Determine the [x, y] coordinate at the center of the cell enclosing the given text.  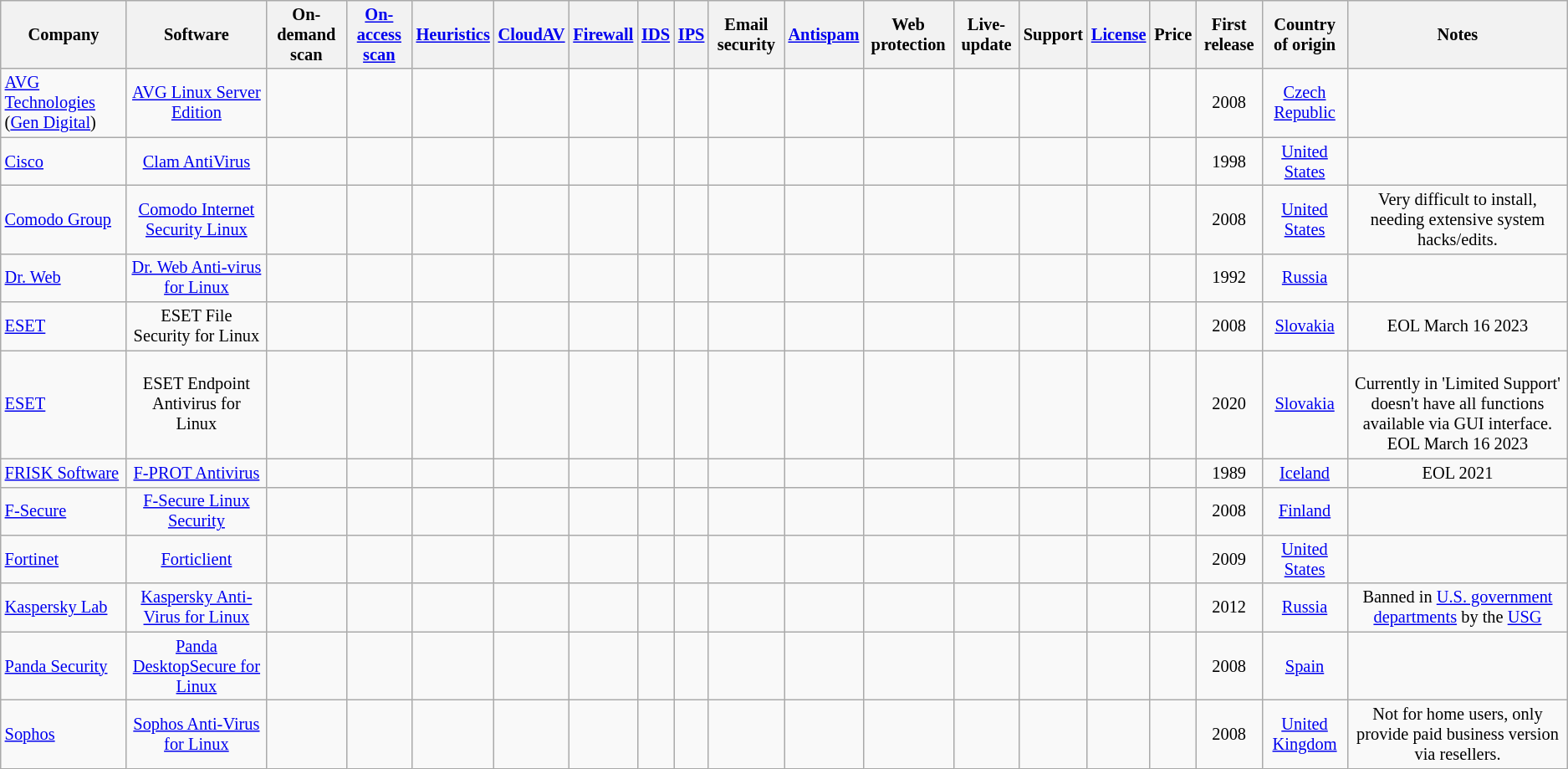
ESET File Security for Linux [196, 326]
Company [64, 34]
1989 [1229, 473]
2012 [1229, 608]
Software [196, 34]
Cisco [64, 161]
1998 [1229, 161]
Panda DesktopSecure for Linux [196, 666]
1992 [1229, 278]
2009 [1229, 559]
Web protection [908, 34]
F-Secure [64, 511]
IPS [691, 34]
Clam AntiVirus [196, 161]
Forticlient [196, 559]
Fortinet [64, 559]
Support [1054, 34]
Finland [1305, 511]
United Kingdom [1305, 734]
Antispam [825, 34]
First release [1229, 34]
On-access scan [380, 34]
EOL March 16 2023 [1458, 326]
Currently in 'Limited Support' doesn't have all functions available via GUI interface. EOL March 16 2023 [1458, 404]
AVG Technologies (Gen Digital) [64, 103]
Firewall [603, 34]
AVG Linux Server Edition [196, 103]
CloudAV [532, 34]
Comodo Internet Security Linux [196, 219]
Heuristics [453, 34]
Dr. Web [64, 278]
2020 [1229, 404]
Live-update [987, 34]
Banned in U.S. government departments by the USG [1458, 608]
Dr. Web Anti-virus for Linux [196, 278]
On-demand scan [306, 34]
EOL 2021 [1458, 473]
Not for home users, only provide paid business version via resellers. [1458, 734]
Czech Republic [1305, 103]
Iceland [1305, 473]
Country of origin [1305, 34]
Price [1172, 34]
Notes [1458, 34]
F-Secure Linux Security [196, 511]
Sophos Anti-Virus for Linux [196, 734]
F-PROT Antivirus [196, 473]
Email security [746, 34]
Sophos [64, 734]
FRISK Software [64, 473]
License [1119, 34]
Very difficult to install, needing extensive system hacks/edits. [1458, 219]
IDS [656, 34]
ESET Endpoint Antivirus for Linux [196, 404]
Panda Security [64, 666]
Comodo Group [64, 219]
Kaspersky Anti-Virus for Linux [196, 608]
Spain [1305, 666]
Kaspersky Lab [64, 608]
